Determine the (x, y) coordinate at the center of the cell enclosing the given text.  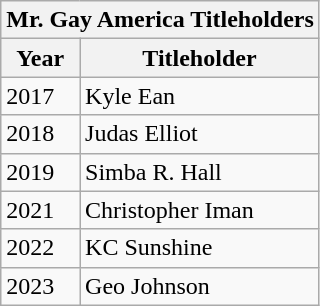
Simba R. Hall (200, 172)
Titleholder (200, 58)
Kyle Ean (200, 96)
2022 (40, 248)
Year (40, 58)
2023 (40, 286)
2017 (40, 96)
KC Sunshine (200, 248)
Mr. Gay America Titleholders (160, 20)
Christopher Iman (200, 210)
2018 (40, 134)
2019 (40, 172)
Judas Elliot (200, 134)
Geo Johnson (200, 286)
2021 (40, 210)
